Pinpoint the cell where the given text exists, returning its [x, y] midpoint coordinate. 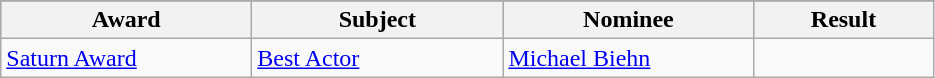
Nominee [628, 20]
Award [126, 20]
Best Actor [378, 58]
Result [844, 20]
Michael Biehn [628, 58]
Subject [378, 20]
Saturn Award [126, 58]
